Return the (X, Y) coordinate for the center point of the cell that contains the specified text.  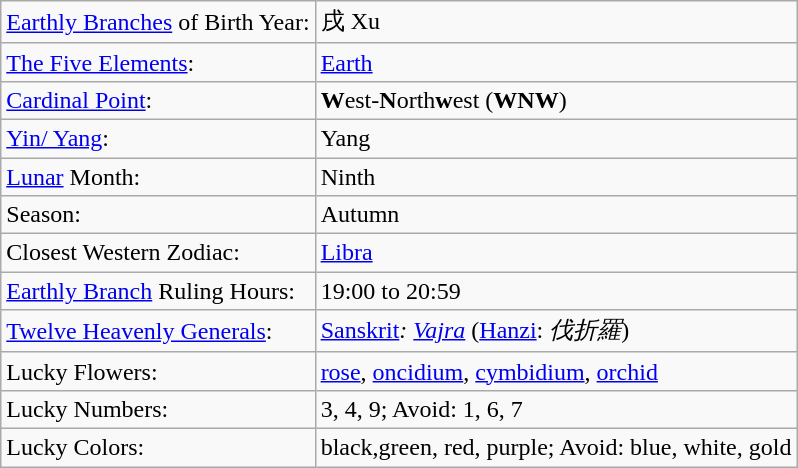
Cardinal Point: (158, 100)
West-Northwest (WNW) (556, 100)
The Five Elements: (158, 62)
Closest Western Zodiac: (158, 253)
戌 Xu (556, 22)
3, 4, 9; Avoid: 1, 6, 7 (556, 409)
Earth (556, 62)
black,green, red, purple; Avoid: blue, white, gold (556, 447)
Autumn (556, 215)
Earthly Branches of Birth Year: (158, 22)
Ninth (556, 177)
Sanskrit: Vajra (Hanzi: 伐折羅) (556, 332)
Lucky Numbers: (158, 409)
Lunar Month: (158, 177)
Season: (158, 215)
19:00 to 20:59 (556, 291)
Lucky Flowers: (158, 371)
Yin/ Yang: (158, 138)
Lucky Colors: (158, 447)
Twelve Heavenly Generals: (158, 332)
rose, oncidium, cymbidium, orchid (556, 371)
Yang (556, 138)
Libra (556, 253)
Earthly Branch Ruling Hours: (158, 291)
